Search for the cell housing the specified text and yield its [X, Y] center coordinate. 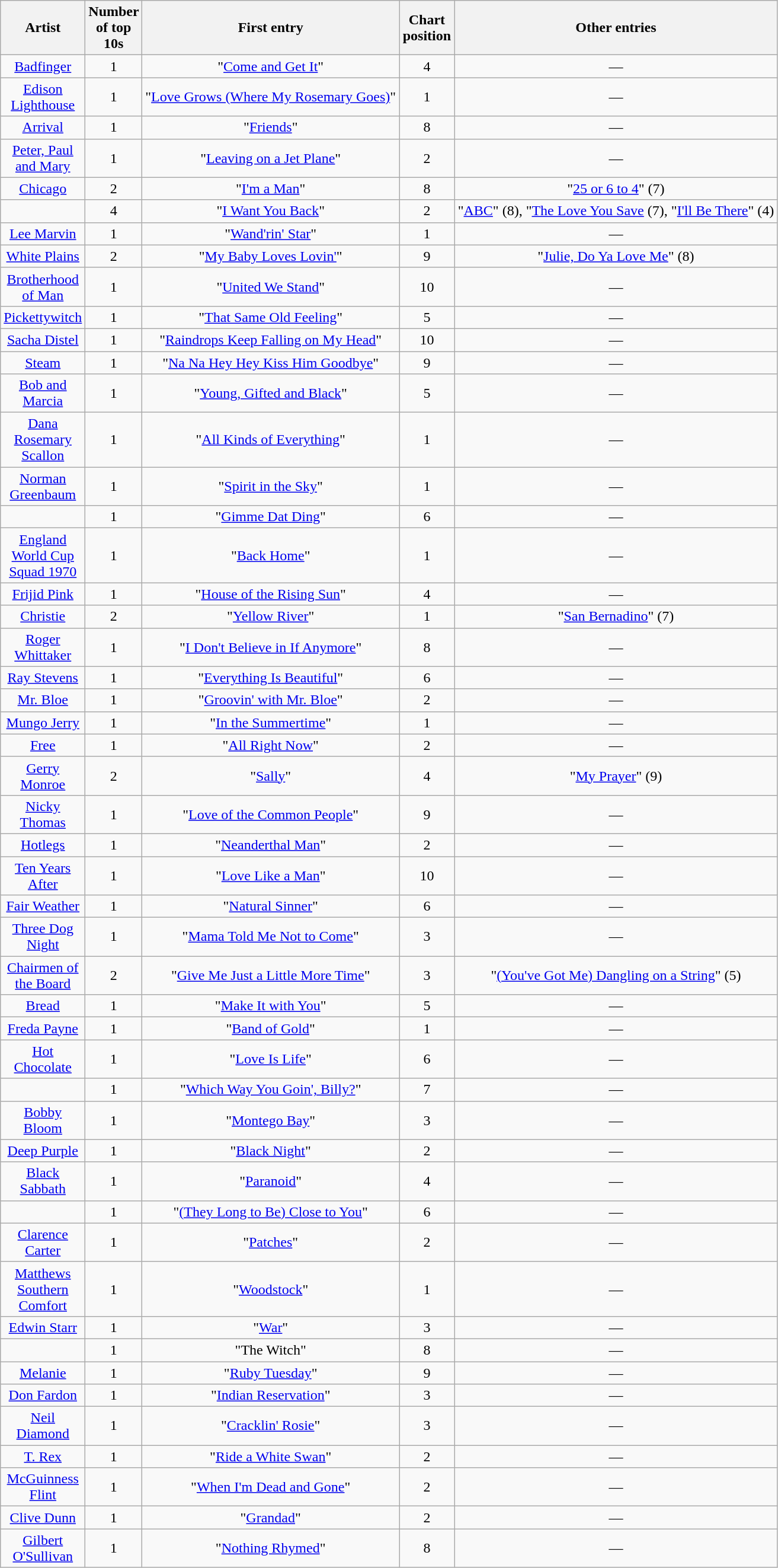
"Love Is Life" [271, 1059]
"Raindrops Keep Falling on My Head" [271, 340]
7 [427, 1090]
Artist [43, 28]
"Patches" [271, 1243]
Matthews Southern Comfort [43, 1289]
Bobby Bloom [43, 1120]
White Plains [43, 256]
"Leaving on a Jet Plane" [271, 158]
Gilbert O'Sullivan [43, 1548]
Fair Weather [43, 906]
Edison Lighthouse [43, 97]
"Montego Bay" [271, 1120]
"Love Grows (Where My Rosemary Goes)" [271, 97]
"Spirit in the Sky" [271, 486]
Don Fardon [43, 1395]
"Woodstock" [271, 1289]
Neil Diamond [43, 1426]
Number of top 10s [114, 28]
"All Right Now" [271, 745]
Ray Stevens [43, 678]
"That Same Old Feeling" [271, 317]
Chicago [43, 189]
"Wand'rin' Star" [271, 234]
"Band of Gold" [271, 1029]
Brotherhood of Man [43, 287]
"My Prayer" (9) [616, 775]
Hot Chocolate [43, 1059]
"I'm a Man" [271, 189]
Sacha Distel [43, 340]
"My Baby Loves Lovin'" [271, 256]
"When I'm Dead and Gone" [271, 1487]
Bob and Marcia [43, 394]
"War" [271, 1327]
"ABC" (8), "The Love You Save (7), "I'll Be There" (4) [616, 211]
Gerry Monroe [43, 775]
"Friends" [271, 127]
"Groovin' with Mr. Bloe" [271, 700]
"Ruby Tuesday" [271, 1372]
"United We Stand" [271, 287]
"Natural Sinner" [271, 906]
"Julie, Do Ya Love Me" (8) [616, 256]
Nicky Thomas [43, 815]
"Nothing Rhymed" [271, 1548]
Ten Years After [43, 875]
Clive Dunn [43, 1518]
England World Cup Squad 1970 [43, 555]
"House of the Rising Sun" [271, 594]
Freda Payne [43, 1029]
Chart position [427, 28]
"All Kinds of Everything" [271, 440]
"Black Night" [271, 1151]
Three Dog Night [43, 937]
Frijid Pink [43, 594]
Pickettywitch [43, 317]
Chairmen of the Board [43, 976]
"Indian Reservation" [271, 1395]
T. Rex [43, 1457]
"(You've Got Me) Dangling on a String" (5) [616, 976]
"Gimme Dat Ding" [271, 517]
Christie [43, 617]
Other entries [616, 28]
"In the Summertime" [271, 723]
"Sally" [271, 775]
Mr. Bloe [43, 700]
Hotlegs [43, 845]
Badfinger [43, 66]
"Paranoid" [271, 1181]
Edwin Starr [43, 1327]
Mungo Jerry [43, 723]
Free [43, 745]
"San Bernadino" (7) [616, 617]
Norman Greenbaum [43, 486]
"25 or 6 to 4" (7) [616, 189]
"Ride a White Swan" [271, 1457]
"I Don't Believe in If Anymore" [271, 647]
"Young, Gifted and Black" [271, 394]
"Love Like a Man" [271, 875]
"Cracklin' Rosie" [271, 1426]
"Neanderthal Man" [271, 845]
"Everything Is Beautiful" [271, 678]
Black Sabbath [43, 1181]
Peter, Paul and Mary [43, 158]
"Mama Told Me Not to Come" [271, 937]
"Give Me Just a Little More Time" [271, 976]
"Yellow River" [271, 617]
First entry [271, 28]
"Love of the Common People" [271, 815]
"Na Na Hey Hey Kiss Him Goodbye" [271, 362]
"Back Home" [271, 555]
Melanie [43, 1372]
"Come and Get It" [271, 66]
"Grandad" [271, 1518]
Clarence Carter [43, 1243]
Steam [43, 362]
Roger Whittaker [43, 647]
Deep Purple [43, 1151]
McGuinness Flint [43, 1487]
"The Witch" [271, 1350]
Bread [43, 1006]
"Which Way You Goin', Billy?" [271, 1090]
"I Want You Back" [271, 211]
Dana Rosemary Scallon [43, 440]
"(They Long to Be) Close to You" [271, 1212]
Arrival [43, 127]
Lee Marvin [43, 234]
"Make It with You" [271, 1006]
